Extract the (x, y) coordinate from the center of the cell holding the provided text.  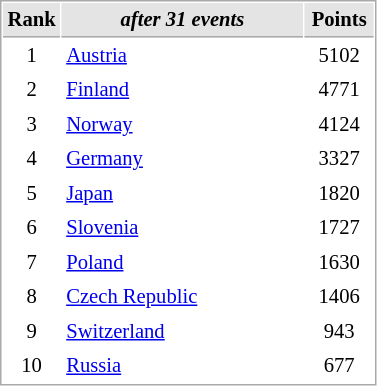
2 (32, 90)
3327 (340, 158)
8 (32, 296)
Japan (183, 194)
1630 (340, 262)
1406 (340, 296)
1820 (340, 194)
1 (32, 56)
Austria (183, 56)
Slovenia (183, 228)
4124 (340, 124)
Rank (32, 20)
5 (32, 194)
677 (340, 366)
after 31 events (183, 20)
Poland (183, 262)
Norway (183, 124)
4 (32, 158)
3 (32, 124)
1727 (340, 228)
5102 (340, 56)
7 (32, 262)
10 (32, 366)
Points (340, 20)
9 (32, 332)
Russia (183, 366)
943 (340, 332)
4771 (340, 90)
6 (32, 228)
Switzerland (183, 332)
Finland (183, 90)
Germany (183, 158)
Czech Republic (183, 296)
